Search for the cell housing the specified text and yield its (X, Y) center coordinate. 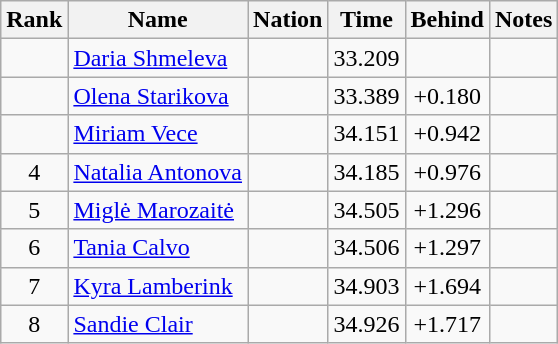
+0.942 (447, 134)
Natalia Antonova (158, 172)
+1.297 (447, 248)
34.926 (366, 324)
Kyra Lamberink (158, 286)
7 (34, 286)
+1.717 (447, 324)
33.209 (366, 58)
Rank (34, 20)
+1.694 (447, 286)
Miglė Marozaitė (158, 210)
Time (366, 20)
Daria Shmeleva (158, 58)
8 (34, 324)
5 (34, 210)
6 (34, 248)
Notes (523, 20)
34.151 (366, 134)
4 (34, 172)
Miriam Vece (158, 134)
Name (158, 20)
+0.180 (447, 96)
+0.976 (447, 172)
33.389 (366, 96)
Nation (288, 20)
+1.296 (447, 210)
Sandie Clair (158, 324)
Olena Starikova (158, 96)
34.185 (366, 172)
Tania Calvo (158, 248)
Behind (447, 20)
34.903 (366, 286)
34.505 (366, 210)
34.506 (366, 248)
